Extract the (x, y) coordinate from the center of the cell holding the provided text.  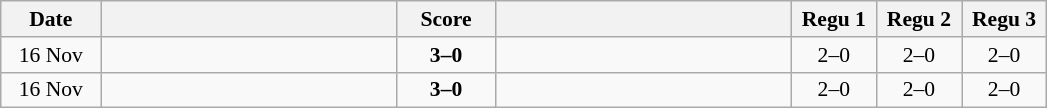
Regu 3 (1004, 19)
Regu 1 (834, 19)
Regu 2 (918, 19)
Date (51, 19)
Score (446, 19)
